For the text-containing cell, return its midpoint in [x, y] coordinate format. 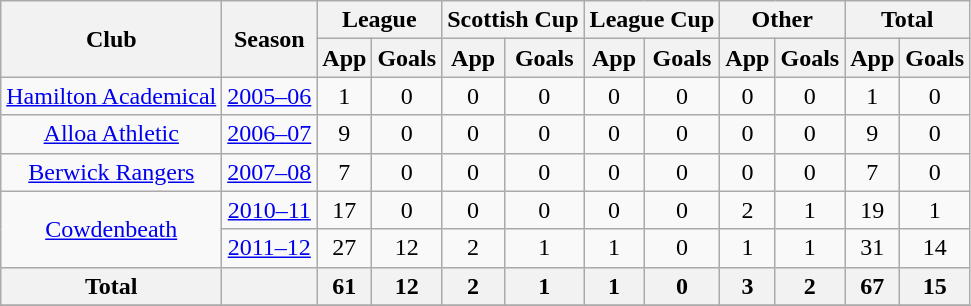
League [380, 20]
League Cup [652, 20]
2005–06 [270, 96]
19 [872, 210]
17 [344, 210]
Other [782, 20]
Alloa Athletic [112, 134]
2006–07 [270, 134]
14 [935, 248]
31 [872, 248]
Scottish Cup [513, 20]
Cowdenbeath [112, 229]
2010–11 [270, 210]
2007–08 [270, 172]
Hamilton Academical [112, 96]
15 [935, 286]
Season [270, 39]
3 [748, 286]
27 [344, 248]
2011–12 [270, 248]
Berwick Rangers [112, 172]
67 [872, 286]
61 [344, 286]
Club [112, 39]
